Provide the (x, y) coordinate of the cell's center where the given text is located.  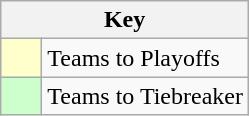
Teams to Tiebreaker (146, 96)
Teams to Playoffs (146, 58)
Key (125, 20)
